Search for the cell housing the specified text and yield its (x, y) center coordinate. 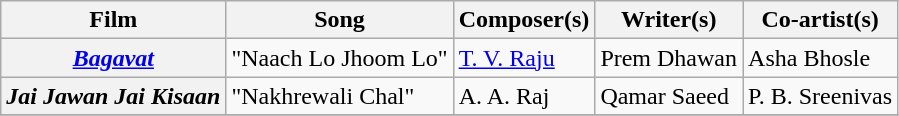
Composer(s) (524, 20)
Prem Dhawan (669, 58)
"Nakhrewali Chal" (340, 96)
Co-artist(s) (820, 20)
Writer(s) (669, 20)
Song (340, 20)
Bagavat (114, 58)
Asha Bhosle (820, 58)
A. A. Raj (524, 96)
Jai Jawan Jai Kisaan (114, 96)
T. V. Raju (524, 58)
Film (114, 20)
Qamar Saeed (669, 96)
"Naach Lo Jhoom Lo" (340, 58)
P. B. Sreenivas (820, 96)
